Provide the (X, Y) coordinate of the cell's center where the given text is located.  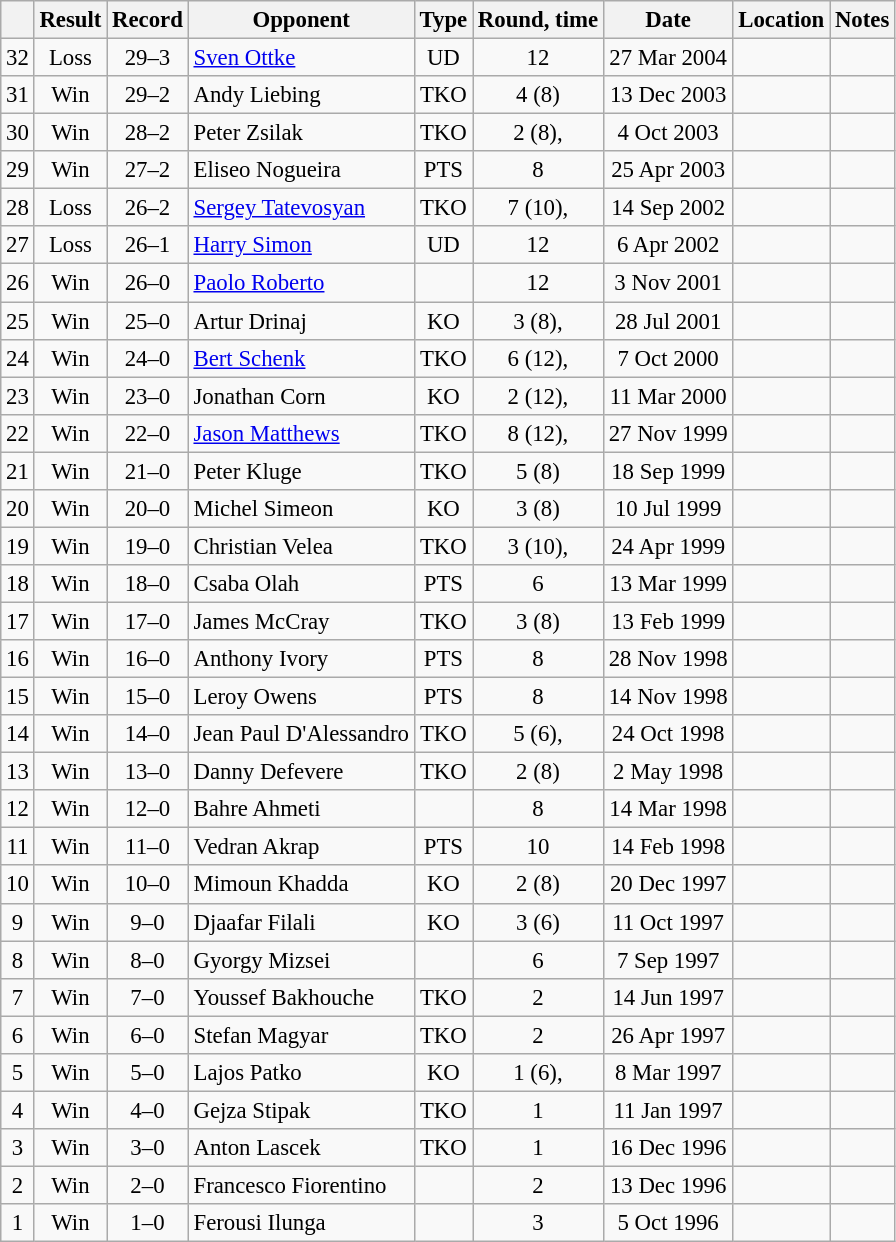
11 Jan 1997 (668, 1110)
14 Jun 1997 (668, 997)
4 Oct 2003 (668, 133)
Jason Matthews (301, 433)
Date (668, 20)
16–0 (148, 659)
5 (8) (538, 471)
18 (18, 584)
13 Dec 2003 (668, 95)
18 Sep 1999 (668, 471)
Lajos Patko (301, 1073)
28 Nov 1998 (668, 659)
7 (18, 997)
30 (18, 133)
27 Mar 2004 (668, 58)
11 Mar 2000 (668, 396)
10–0 (148, 885)
24 Apr 1999 (668, 546)
19 (18, 546)
Michel Simeon (301, 509)
James McCray (301, 621)
Anton Lascek (301, 1148)
Andy Liebing (301, 95)
Bahre Ahmeti (301, 809)
29–2 (148, 95)
5 Oct 1996 (668, 1223)
27 Nov 1999 (668, 433)
18–0 (148, 584)
Ferousi Ilunga (301, 1223)
6 Apr 2002 (668, 245)
16 (18, 659)
1–0 (148, 1223)
17 (18, 621)
Opponent (301, 20)
26–2 (148, 208)
Stefan Magyar (301, 1035)
Sven Ottke (301, 58)
13 (18, 772)
Peter Zsilak (301, 133)
25 (18, 321)
26 Apr 1997 (668, 1035)
2 (8), (538, 133)
13–0 (148, 772)
Christian Velea (301, 546)
28–2 (148, 133)
14 Feb 1998 (668, 847)
27 (18, 245)
Result (70, 20)
Djaafar Filali (301, 922)
25 Apr 2003 (668, 170)
Csaba Olah (301, 584)
5–0 (148, 1073)
4 (8) (538, 95)
2–0 (148, 1185)
25–0 (148, 321)
21–0 (148, 471)
10 Jul 1999 (668, 509)
1 (6), (538, 1073)
Anthony Ivory (301, 659)
14 (18, 734)
14 Nov 1998 (668, 697)
26 (18, 283)
8 (12), (538, 433)
22 (18, 433)
Record (148, 20)
Sergey Tatevosyan (301, 208)
12–0 (148, 809)
15–0 (148, 697)
23 (18, 396)
28 (18, 208)
8 Mar 1997 (668, 1073)
11 (18, 847)
23–0 (148, 396)
Gejza Stipak (301, 1110)
6–0 (148, 1035)
19–0 (148, 546)
14–0 (148, 734)
2 (12), (538, 396)
11 Oct 1997 (668, 922)
26–0 (148, 283)
Bert Schenk (301, 358)
7 Sep 1997 (668, 960)
Harry Simon (301, 245)
Gyorgy Mizsei (301, 960)
Round, time (538, 20)
5 (6), (538, 734)
8–0 (148, 960)
24–0 (148, 358)
24 Oct 1998 (668, 734)
Peter Kluge (301, 471)
20 Dec 1997 (668, 885)
Notes (862, 20)
11–0 (148, 847)
Location (782, 20)
32 (18, 58)
14 Mar 1998 (668, 809)
Type (443, 20)
6 (12), (538, 358)
Leroy Owens (301, 697)
13 Dec 1996 (668, 1185)
9 (18, 922)
24 (18, 358)
13 Mar 1999 (668, 584)
21 (18, 471)
2 May 1998 (668, 772)
31 (18, 95)
3 (10), (538, 546)
7–0 (148, 997)
Youssef Bakhouche (301, 997)
29 (18, 170)
27–2 (148, 170)
26–1 (148, 245)
3–0 (148, 1148)
13 Feb 1999 (668, 621)
20–0 (148, 509)
Danny Defevere (301, 772)
3 (8), (538, 321)
Francesco Fiorentino (301, 1185)
7 Oct 2000 (668, 358)
Paolo Roberto (301, 283)
Jonathan Corn (301, 396)
Jean Paul D'Alessandro (301, 734)
4–0 (148, 1110)
9–0 (148, 922)
16 Dec 1996 (668, 1148)
Artur Drinaj (301, 321)
15 (18, 697)
7 (10), (538, 208)
3 (6) (538, 922)
20 (18, 509)
5 (18, 1073)
4 (18, 1110)
Vedran Akrap (301, 847)
29–3 (148, 58)
Eliseo Nogueira (301, 170)
14 Sep 2002 (668, 208)
Mimoun Khadda (301, 885)
3 Nov 2001 (668, 283)
22–0 (148, 433)
28 Jul 2001 (668, 321)
17–0 (148, 621)
